Search for the cell housing the specified text and yield its (x, y) center coordinate. 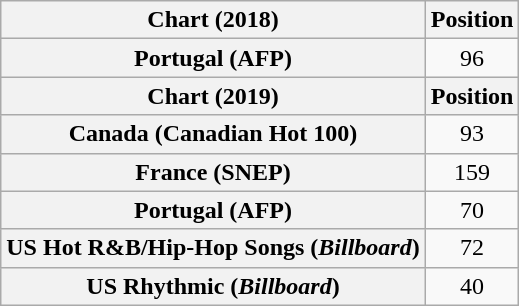
40 (472, 286)
US Hot R&B/Hip-Hop Songs (Billboard) (213, 248)
159 (472, 172)
Chart (2019) (213, 96)
93 (472, 134)
US Rhythmic (Billboard) (213, 286)
70 (472, 210)
Canada (Canadian Hot 100) (213, 134)
72 (472, 248)
France (SNEP) (213, 172)
96 (472, 58)
Chart (2018) (213, 20)
